Output the [x, y] coordinate of the center of the cell containing the given text.  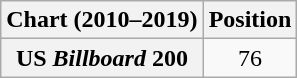
US Billboard 200 [102, 58]
Position [250, 20]
76 [250, 58]
Chart (2010–2019) [102, 20]
